Search for the cell housing the specified text and yield its [X, Y] center coordinate. 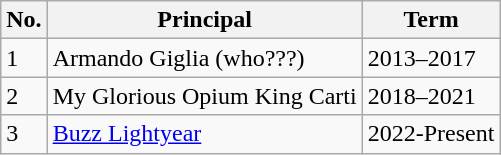
My Glorious Opium King Carti [204, 96]
Term [431, 20]
2022-Present [431, 134]
Principal [204, 20]
1 [24, 58]
Buzz Lightyear [204, 134]
2 [24, 96]
Armando Giglia (who???) [204, 58]
2018–2021 [431, 96]
2013–2017 [431, 58]
3 [24, 134]
No. [24, 20]
